Identify which cell holds the provided text, then report its [x, y] central coordinate. 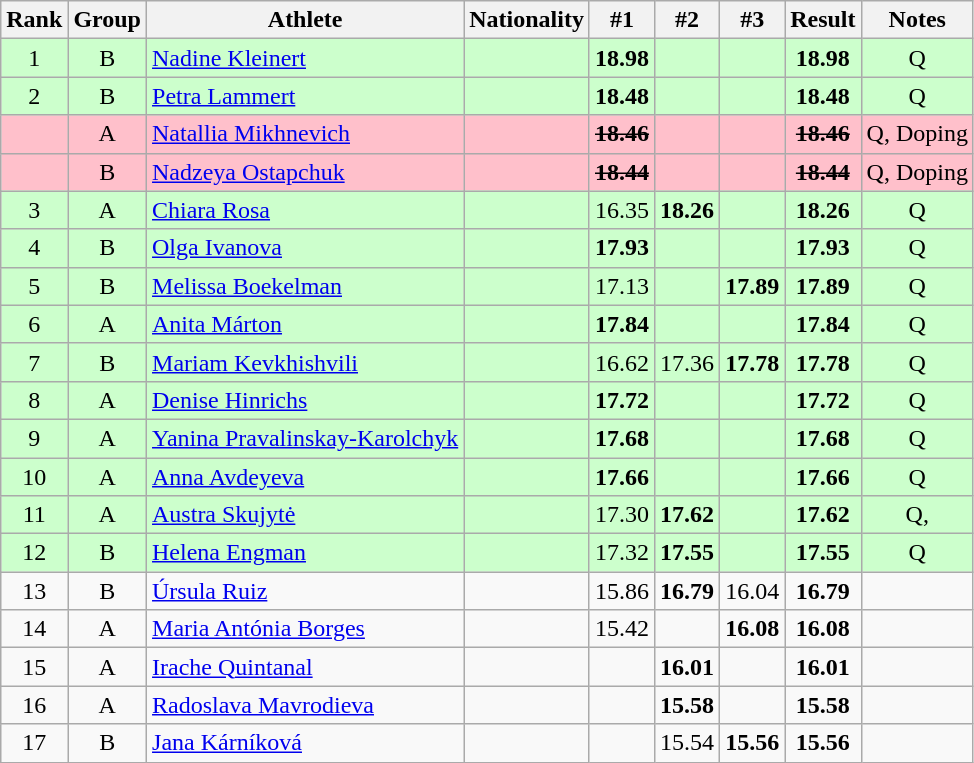
Anita Márton [306, 324]
Nationality [527, 20]
Helena Engman [306, 553]
2 [34, 96]
Irache Quintanal [306, 667]
13 [34, 591]
17.13 [622, 286]
Nadzeya Ostapchuk [306, 172]
Chiara Rosa [306, 210]
Petra Lammert [306, 96]
Denise Hinrichs [306, 400]
Anna Avdeyeva [306, 477]
15 [34, 667]
15.86 [622, 591]
Group [108, 20]
16 [34, 705]
Jana Kárníková [306, 743]
Olga Ivanova [306, 248]
5 [34, 286]
15.42 [622, 629]
Q, [917, 515]
3 [34, 210]
Result [823, 20]
#1 [622, 20]
6 [34, 324]
Nadine Kleinert [306, 58]
15.54 [688, 743]
17.32 [622, 553]
10 [34, 477]
Yanina Pravalinskay-Karolchyk [306, 438]
17 [34, 743]
Natallia Mikhnevich [306, 134]
16.62 [622, 362]
16.04 [752, 591]
Rank [34, 20]
Melissa Boekelman [306, 286]
17.36 [688, 362]
12 [34, 553]
Austra Skujytė [306, 515]
17.30 [622, 515]
#2 [688, 20]
1 [34, 58]
Radoslava Mavrodieva [306, 705]
Mariam Kevkhishvili [306, 362]
4 [34, 248]
14 [34, 629]
9 [34, 438]
8 [34, 400]
Úrsula Ruiz [306, 591]
#3 [752, 20]
Athlete [306, 20]
11 [34, 515]
7 [34, 362]
Maria Antónia Borges [306, 629]
Notes [917, 20]
16.35 [622, 210]
